Return (x, y) of the center of cell containing provided text 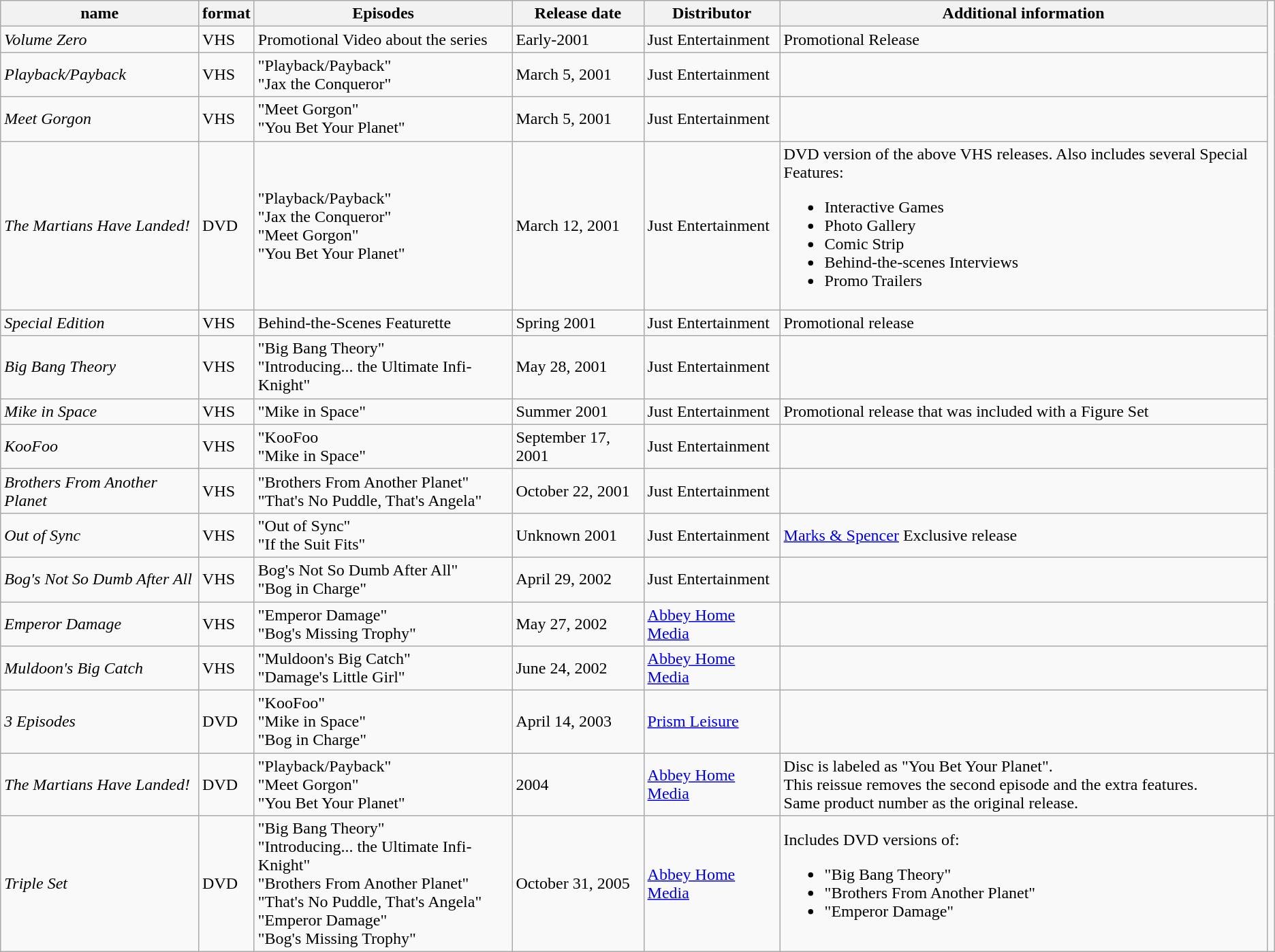
Muldoon's Big Catch (99, 669)
Summer 2001 (578, 411)
Triple Set (99, 884)
3 Episodes (99, 722)
Bog's Not So Dumb After All""Bog in Charge" (383, 579)
Volume Zero (99, 39)
"Playback/Payback""Meet Gorgon""You Bet Your Planet" (383, 784)
2004 (578, 784)
Unknown 2001 (578, 535)
Emperor Damage (99, 624)
KooFoo (99, 447)
Disc is labeled as "You Bet Your Planet".This reissue removes the second episode and the extra features.Same product number as the original release. (1023, 784)
Promotional release (1023, 323)
May 28, 2001 (578, 367)
Mike in Space (99, 411)
"Playback/Payback""Jax the Conqueror" (383, 75)
Additional information (1023, 14)
"Brothers From Another Planet""That's No Puddle, That's Angela" (383, 490)
"Muldoon's Big Catch""Damage's Little Girl" (383, 669)
"Big Bang Theory""Introducing... the Ultimate Infi-Knight" (383, 367)
Distributor (712, 14)
Promotional Release (1023, 39)
Spring 2001 (578, 323)
Special Edition (99, 323)
March 12, 2001 (578, 225)
"Meet Gorgon""You Bet Your Planet" (383, 118)
Playback/Payback (99, 75)
"Emperor Damage""Bog's Missing Trophy" (383, 624)
April 14, 2003 (578, 722)
"KooFoo""Mike in Space""Bog in Charge" (383, 722)
April 29, 2002 (578, 579)
Meet Gorgon (99, 118)
May 27, 2002 (578, 624)
"Out of Sync""If the Suit Fits" (383, 535)
Release date (578, 14)
Big Bang Theory (99, 367)
Bog's Not So Dumb After All (99, 579)
Prism Leisure (712, 722)
Episodes (383, 14)
June 24, 2002 (578, 669)
name (99, 14)
Behind-the-Scenes Featurette (383, 323)
Marks & Spencer Exclusive release (1023, 535)
"Mike in Space" (383, 411)
Early-2001 (578, 39)
Promotional Video about the series (383, 39)
"Playback/Payback""Jax the Conqueror""Meet Gorgon""You Bet Your Planet" (383, 225)
Promotional release that was included with a Figure Set (1023, 411)
format (227, 14)
Includes DVD versions of:"Big Bang Theory""Brothers From Another Planet""Emperor Damage" (1023, 884)
Out of Sync (99, 535)
October 22, 2001 (578, 490)
"KooFoo"Mike in Space" (383, 447)
October 31, 2005 (578, 884)
Brothers From Another Planet (99, 490)
September 17, 2001 (578, 447)
